Find where the given text appears and provide that cell's center as (X, Y) coordinate. 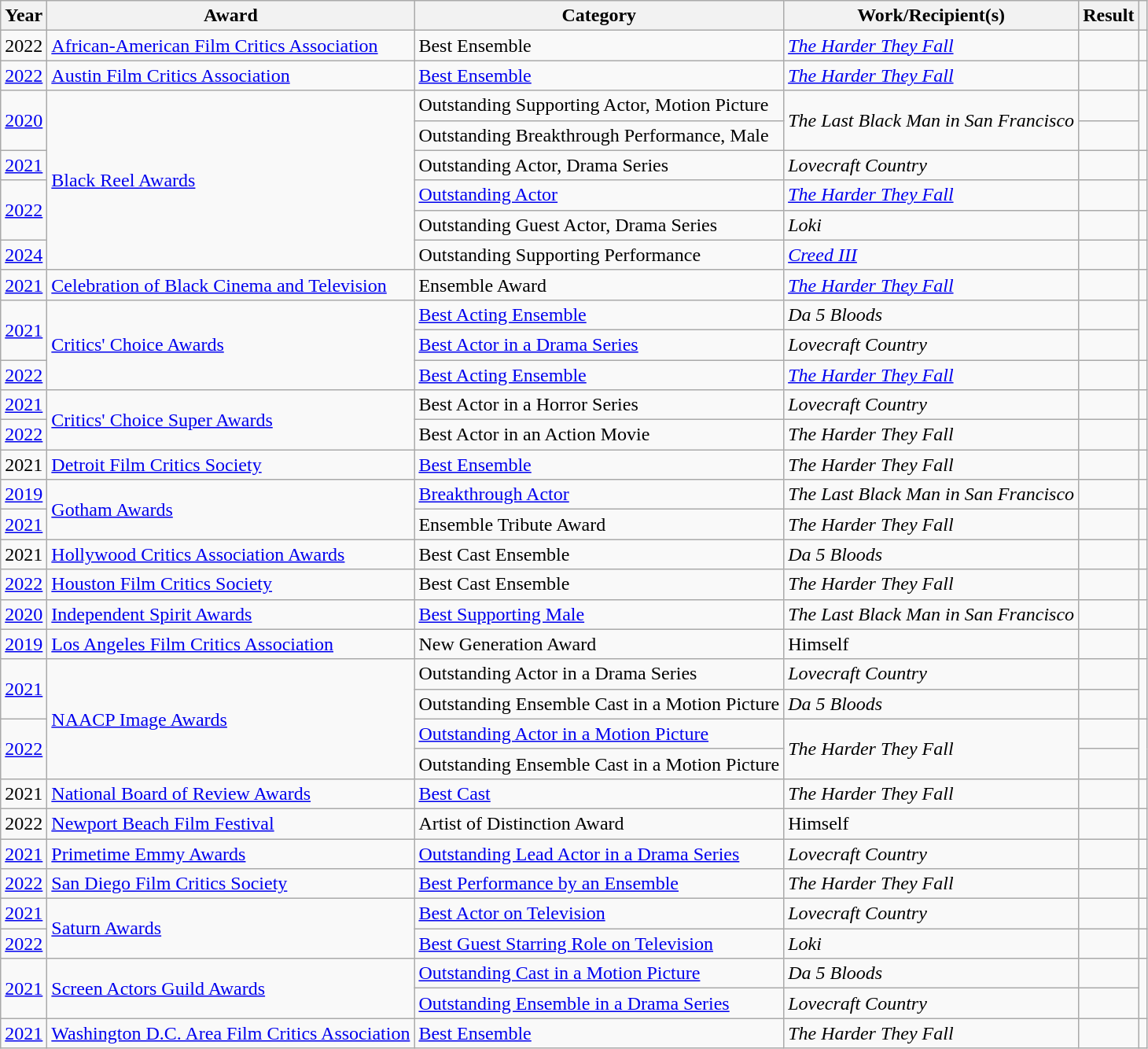
Primetime Emmy Awards (231, 853)
Best Actor in a Drama Series (599, 344)
Newport Beach Film Festival (231, 823)
Hollywood Critics Association Awards (231, 554)
Outstanding Supporting Actor, Motion Picture (599, 105)
Outstanding Actor (599, 195)
Critics' Choice Awards (231, 344)
Gotham Awards (231, 510)
2024 (24, 255)
Best Actor in a Horror Series (599, 405)
San Diego Film Critics Society (231, 884)
Outstanding Breakthrough Performance, Male (599, 135)
Outstanding Supporting Performance (599, 255)
Outstanding Cast in a Motion Picture (599, 974)
Washington D.C. Area Film Critics Association (231, 1033)
Celebration of Black Cinema and Television (231, 285)
Outstanding Lead Actor in a Drama Series (599, 853)
Best Performance by an Ensemble (599, 884)
Result (1109, 16)
Austin Film Critics Association (231, 75)
Creed III (931, 255)
African-American Film Critics Association (231, 46)
Best Guest Starring Role on Television (599, 944)
Year (24, 16)
Work/Recipient(s) (931, 16)
Outstanding Actor in a Motion Picture (599, 734)
Outstanding Actor in a Drama Series (599, 674)
Detroit Film Critics Society (231, 465)
Category (599, 16)
Los Angeles Film Critics Association (231, 644)
New Generation Award (599, 644)
Best Actor on Television (599, 914)
NAACP Image Awards (231, 719)
Independent Spirit Awards (231, 614)
Award (231, 16)
Screen Actors Guild Awards (231, 988)
Breakthrough Actor (599, 495)
Ensemble Tribute Award (599, 524)
National Board of Review Awards (231, 793)
Best Supporting Male (599, 614)
Artist of Distinction Award (599, 823)
Critics' Choice Super Awards (231, 420)
Outstanding Actor, Drama Series (599, 165)
Saturn Awards (231, 929)
Ensemble Award (599, 285)
Outstanding Guest Actor, Drama Series (599, 225)
Houston Film Critics Society (231, 584)
Best Actor in an Action Movie (599, 435)
Outstanding Ensemble in a Drama Series (599, 1003)
Black Reel Awards (231, 180)
Best Cast (599, 793)
